Capture the cell that displays the provided text and extract its [X, Y] central coordinate. 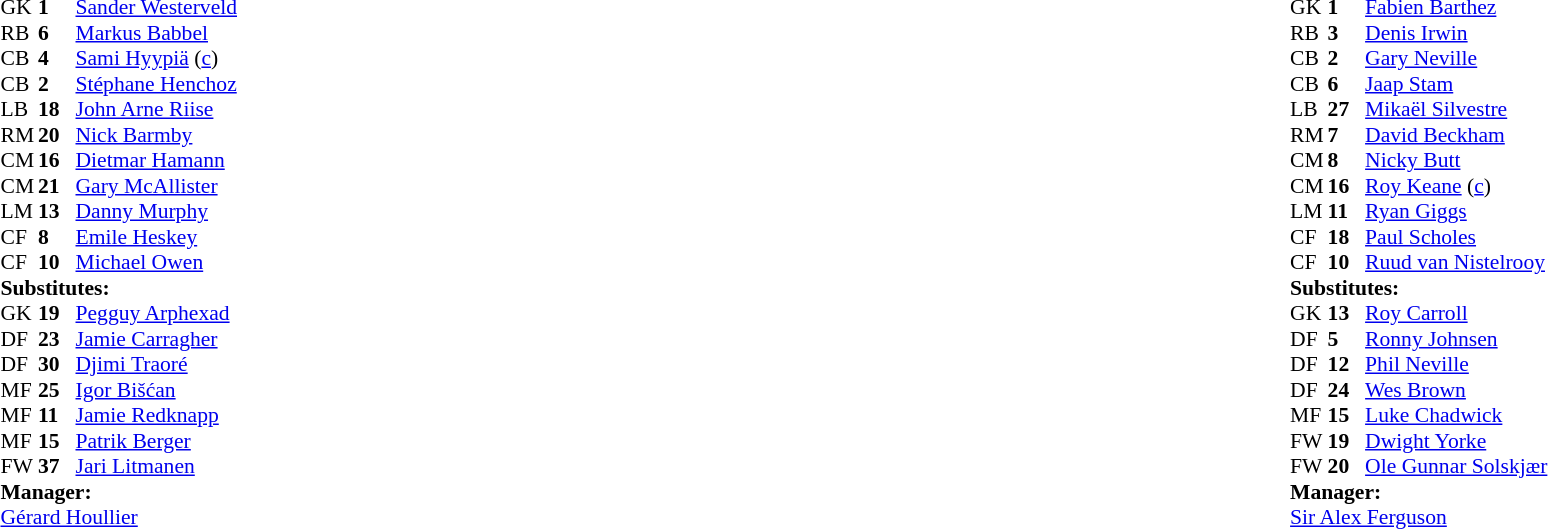
12 [1347, 365]
Patrik Berger [157, 441]
Luke Chadwick [1456, 415]
Gary McAllister [157, 186]
Phil Neville [1456, 365]
David Beckham [1456, 135]
37 [57, 467]
Jaap Stam [1456, 84]
Nick Barmby [157, 135]
Denis Irwin [1456, 33]
Ryan Giggs [1456, 211]
27 [1347, 109]
Sami Hyypiä (c) [157, 59]
Markus Babbel [157, 33]
Wes Brown [1456, 390]
Ronny Johnsen [1456, 339]
Roy Carroll [1456, 313]
5 [1347, 339]
23 [57, 339]
Jari Litmanen [157, 467]
Danny Murphy [157, 211]
4 [57, 59]
3 [1347, 33]
Dietmar Hamann [157, 161]
Djimi Traoré [157, 365]
Jamie Redknapp [157, 415]
Pegguy Arphexad [157, 313]
Paul Scholes [1456, 237]
7 [1347, 135]
John Arne Riise [157, 109]
Mikaël Silvestre [1456, 109]
Ole Gunnar Solskjær [1456, 467]
Stéphane Henchoz [157, 84]
25 [57, 390]
30 [57, 365]
Nicky Butt [1456, 161]
Ruud van Nistelrooy [1456, 263]
Roy Keane (c) [1456, 186]
Emile Heskey [157, 237]
Jamie Carragher [157, 339]
Michael Owen [157, 263]
21 [57, 186]
Gary Neville [1456, 59]
24 [1347, 390]
Dwight Yorke [1456, 441]
Igor Bišćan [157, 390]
